For the text-containing cell, return its midpoint in [x, y] coordinate format. 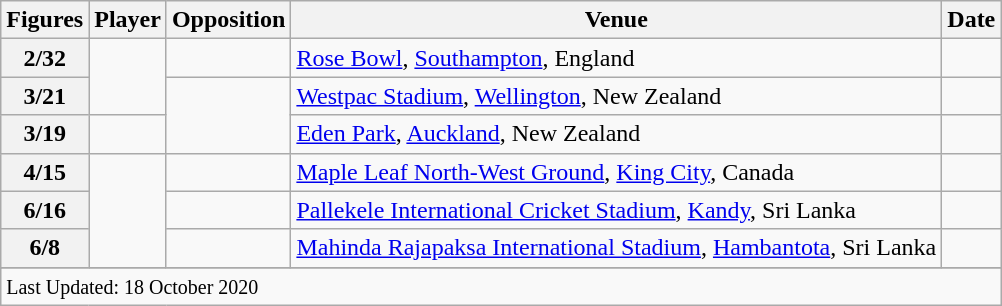
Player [128, 20]
Venue [616, 20]
Figures [45, 20]
Maple Leaf North-West Ground, King City, Canada [616, 172]
Date [972, 20]
Pallekele International Cricket Stadium, Kandy, Sri Lanka [616, 210]
Rose Bowl, Southampton, England [616, 58]
3/21 [45, 96]
4/15 [45, 172]
2/32 [45, 58]
Eden Park, Auckland, New Zealand [616, 134]
Westpac Stadium, Wellington, New Zealand [616, 96]
3/19 [45, 134]
Opposition [228, 20]
6/16 [45, 210]
6/8 [45, 248]
Mahinda Rajapaksa International Stadium, Hambantota, Sri Lanka [616, 248]
Last Updated: 18 October 2020 [501, 286]
